Extract the [x, y] coordinate from the center of the cell holding the provided text.  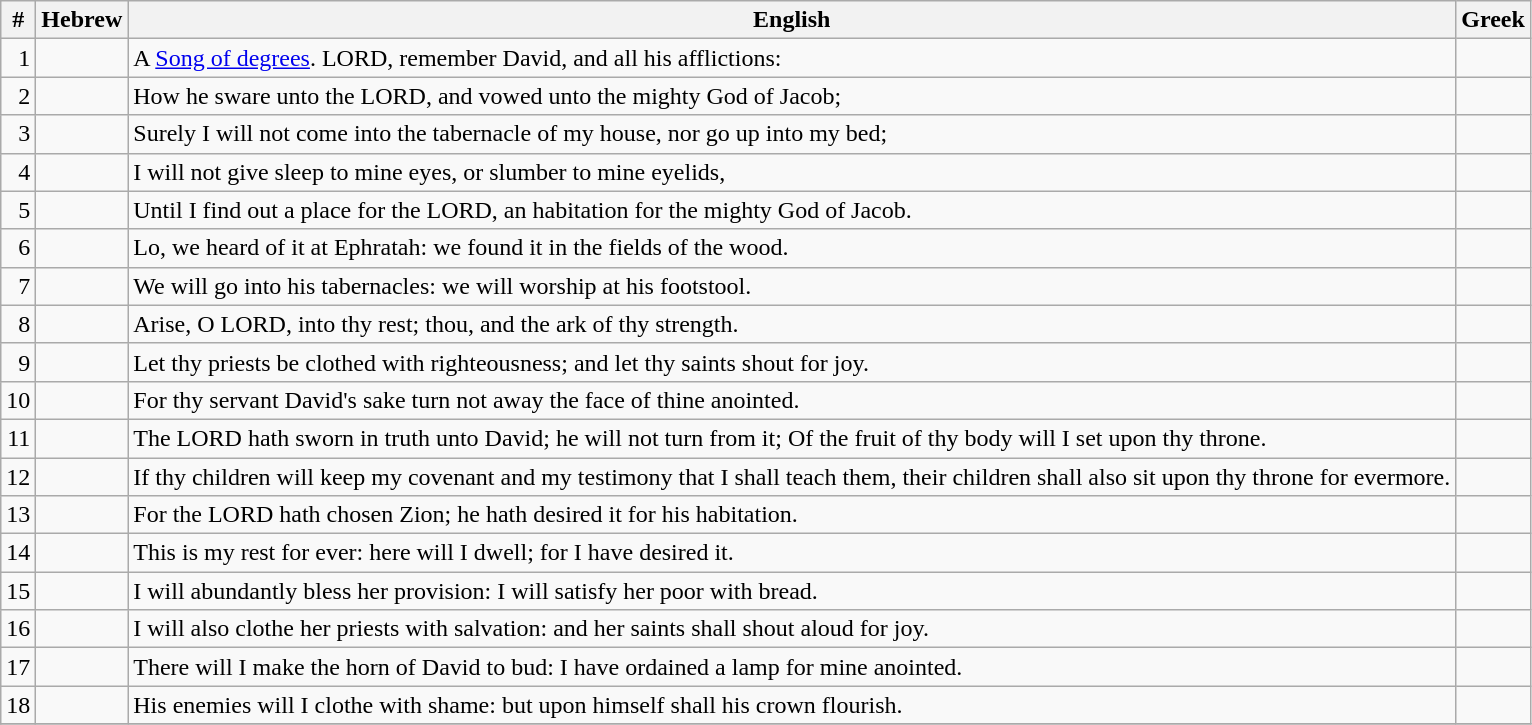
How he sware unto the LORD, and vowed unto the mighty God of Jacob; [792, 96]
3 [18, 134]
Hebrew [82, 20]
For thy servant David's sake turn not away the face of thine anointed. [792, 400]
Surely I will not come into the tabernacle of my house, nor go up into my bed; [792, 134]
17 [18, 667]
For the LORD hath chosen Zion; he hath desired it for his habitation. [792, 515]
4 [18, 172]
His enemies will I clothe with shame: but upon himself shall his crown flourish. [792, 705]
9 [18, 362]
This is my rest for ever: here will I dwell; for I have desired it. [792, 553]
12 [18, 477]
18 [18, 705]
Arise, O LORD, into thy rest; thou, and the ark of thy strength. [792, 324]
Greek [1494, 20]
I will also clothe her priests with salvation: and her saints shall shout aloud for joy. [792, 629]
# [18, 20]
16 [18, 629]
6 [18, 248]
2 [18, 96]
8 [18, 324]
The LORD hath sworn in truth unto David; he will not turn from it; Of the fruit of thy body will I set upon thy throne. [792, 438]
14 [18, 553]
English [792, 20]
I will not give sleep to mine eyes, or slumber to mine eyelids, [792, 172]
13 [18, 515]
If thy children will keep my covenant and my testimony that I shall teach them, their children shall also sit upon thy throne for evermore. [792, 477]
There will I make the horn of David to bud: I have ordained a lamp for mine anointed. [792, 667]
1 [18, 58]
A Song of degrees. LORD, remember David, and all his afflictions: [792, 58]
We will go into his tabernacles: we will worship at his footstool. [792, 286]
5 [18, 210]
Until I find out a place for the LORD, an habitation for the mighty God of Jacob. [792, 210]
11 [18, 438]
Let thy priests be clothed with righteousness; and let thy saints shout for joy. [792, 362]
7 [18, 286]
10 [18, 400]
I will abundantly bless her provision: I will satisfy her poor with bread. [792, 591]
15 [18, 591]
Lo, we heard of it at Ephratah: we found it in the fields of the wood. [792, 248]
